Return the [x, y] coordinate for the center point of the cell that contains the specified text.  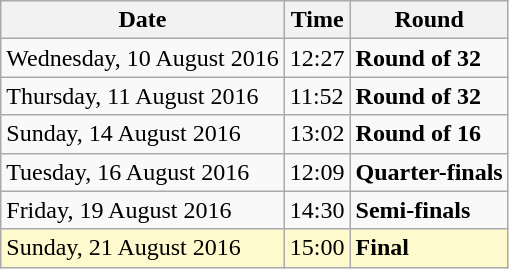
14:30 [317, 210]
12:27 [317, 58]
Friday, 19 August 2016 [143, 210]
13:02 [317, 134]
Round of 16 [429, 134]
Sunday, 14 August 2016 [143, 134]
Semi-finals [429, 210]
Time [317, 20]
Tuesday, 16 August 2016 [143, 172]
Quarter-finals [429, 172]
Round [429, 20]
Sunday, 21 August 2016 [143, 248]
11:52 [317, 96]
15:00 [317, 248]
Final [429, 248]
Wednesday, 10 August 2016 [143, 58]
Thursday, 11 August 2016 [143, 96]
Date [143, 20]
12:09 [317, 172]
